From the cell containing the given text, extract its center point as [x, y] coordinate. 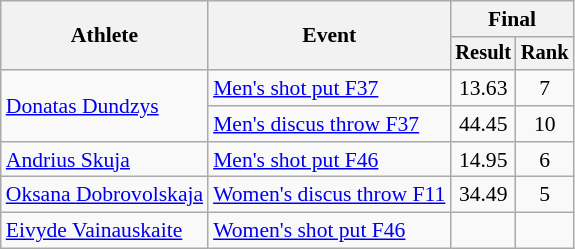
Event [329, 36]
Eivyde Vainauskaite [104, 231]
Men's shot put F46 [329, 160]
6 [545, 160]
10 [545, 124]
Women's discus throw F11 [329, 195]
7 [545, 88]
Men's discus throw F37 [329, 124]
Women's shot put F46 [329, 231]
Rank [545, 54]
14.95 [483, 160]
Oksana Dobrovolskaja [104, 195]
34.49 [483, 195]
Men's shot put F37 [329, 88]
44.45 [483, 124]
Athlete [104, 36]
Final [512, 19]
Donatas Dundzys [104, 106]
Andrius Skuja [104, 160]
Result [483, 54]
13.63 [483, 88]
5 [545, 195]
